Return the (x, y) coordinate for the center point of the cell that contains the specified text.  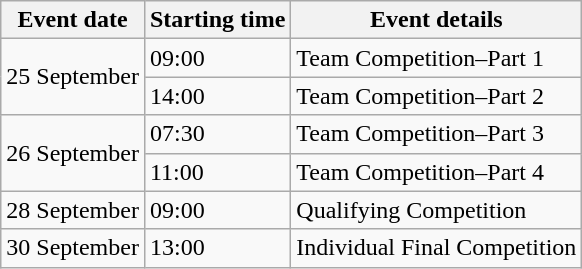
26 September (73, 153)
14:00 (217, 96)
25 September (73, 77)
Event date (73, 20)
Individual Final Competition (436, 248)
Team Competition–Part 2 (436, 96)
Team Competition–Part 3 (436, 134)
Team Competition–Part 4 (436, 172)
07:30 (217, 134)
30 September (73, 248)
Event details (436, 20)
Qualifying Competition (436, 210)
11:00 (217, 172)
Team Competition–Part 1 (436, 58)
28 September (73, 210)
Starting time (217, 20)
13:00 (217, 248)
